From the cell containing the given text, extract its center point as [X, Y] coordinate. 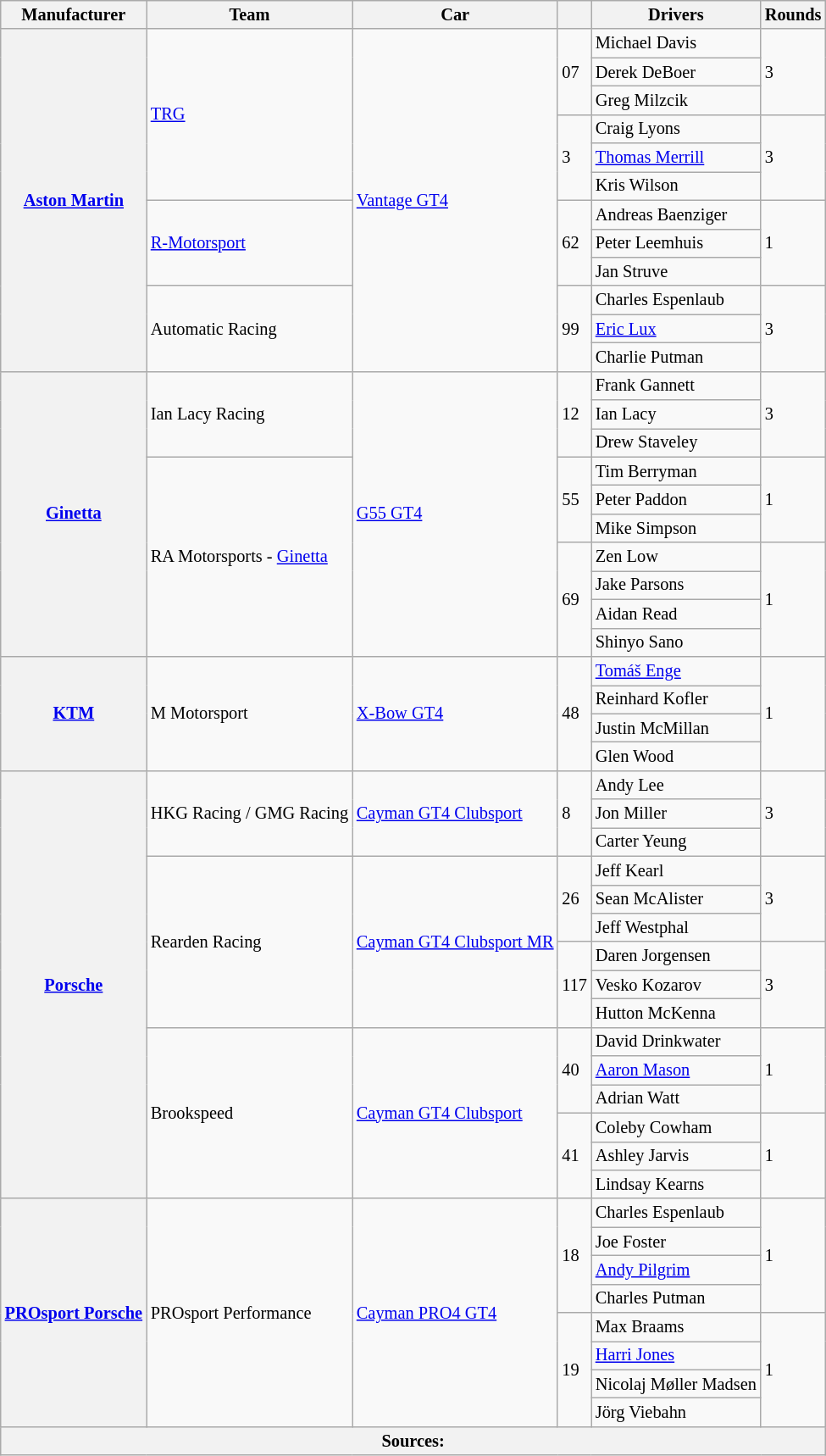
Peter Leemhuis [676, 243]
Frank Gannett [676, 386]
Hutton McKenna [676, 1013]
Tim Berryman [676, 471]
Andy Lee [676, 785]
40 [574, 1070]
PROsport Porsche [74, 1312]
M Motorsport [249, 714]
Derek DeBoer [676, 72]
117 [574, 985]
Justin McMillan [676, 728]
Zen Low [676, 557]
Sources: [413, 1441]
Carter Yeung [676, 842]
Rearden Racing [249, 942]
Mike Simpson [676, 528]
Andreas Baenziger [676, 214]
Lindsay Kearns [676, 1184]
8 [574, 814]
Reinhard Kofler [676, 699]
Kris Wilson [676, 186]
Car [455, 14]
Craig Lyons [676, 129]
19 [574, 1370]
Coleby Cowham [676, 1127]
Tomáš Enge [676, 670]
Greg Milzcik [676, 100]
Drew Staveley [676, 442]
26 [574, 898]
Aidan Read [676, 614]
Porsche [74, 985]
55 [574, 500]
62 [574, 242]
18 [574, 1256]
Adrian Watt [676, 1098]
HKG Racing / GMG Racing [249, 814]
Cayman GT4 Clubsport MR [455, 942]
Cayman PRO4 GT4 [455, 1312]
Michael Davis [676, 43]
41 [574, 1156]
Daren Jorgensen [676, 956]
69 [574, 600]
Jon Miller [676, 814]
PROsport Performance [249, 1312]
Glen Wood [676, 756]
Ian Lacy [676, 414]
Andy Pilgrim [676, 1270]
RA Motorsports - Ginetta [249, 557]
07 [574, 71]
Nicolaj Møller Madsen [676, 1384]
G55 GT4 [455, 514]
Jake Parsons [676, 585]
Charlie Putman [676, 357]
Rounds [793, 14]
TRG [249, 114]
Automatic Racing [249, 329]
X-Bow GT4 [455, 714]
Jeff Kearl [676, 870]
David Drinkwater [676, 1042]
Jan Struve [676, 271]
Max Braams [676, 1327]
Team [249, 14]
48 [574, 714]
KTM [74, 714]
12 [574, 414]
Brookspeed [249, 1113]
R-Motorsport [249, 242]
Vantage GT4 [455, 200]
Vesko Kozarov [676, 985]
Ian Lacy Racing [249, 414]
Manufacturer [74, 14]
Charles Putman [676, 1298]
Thomas Merrill [676, 158]
Shinyo Sano [676, 642]
Jörg Viebahn [676, 1413]
Joe Foster [676, 1242]
Ashley Jarvis [676, 1156]
Drivers [676, 14]
Jeff Westphal [676, 927]
Harri Jones [676, 1355]
Sean McAlister [676, 899]
Aston Martin [74, 200]
99 [574, 329]
Aaron Mason [676, 1070]
Peter Paddon [676, 499]
Ginetta [74, 514]
Eric Lux [676, 329]
